Return the [x, y] coordinate for the center point of the cell that contains the specified text.  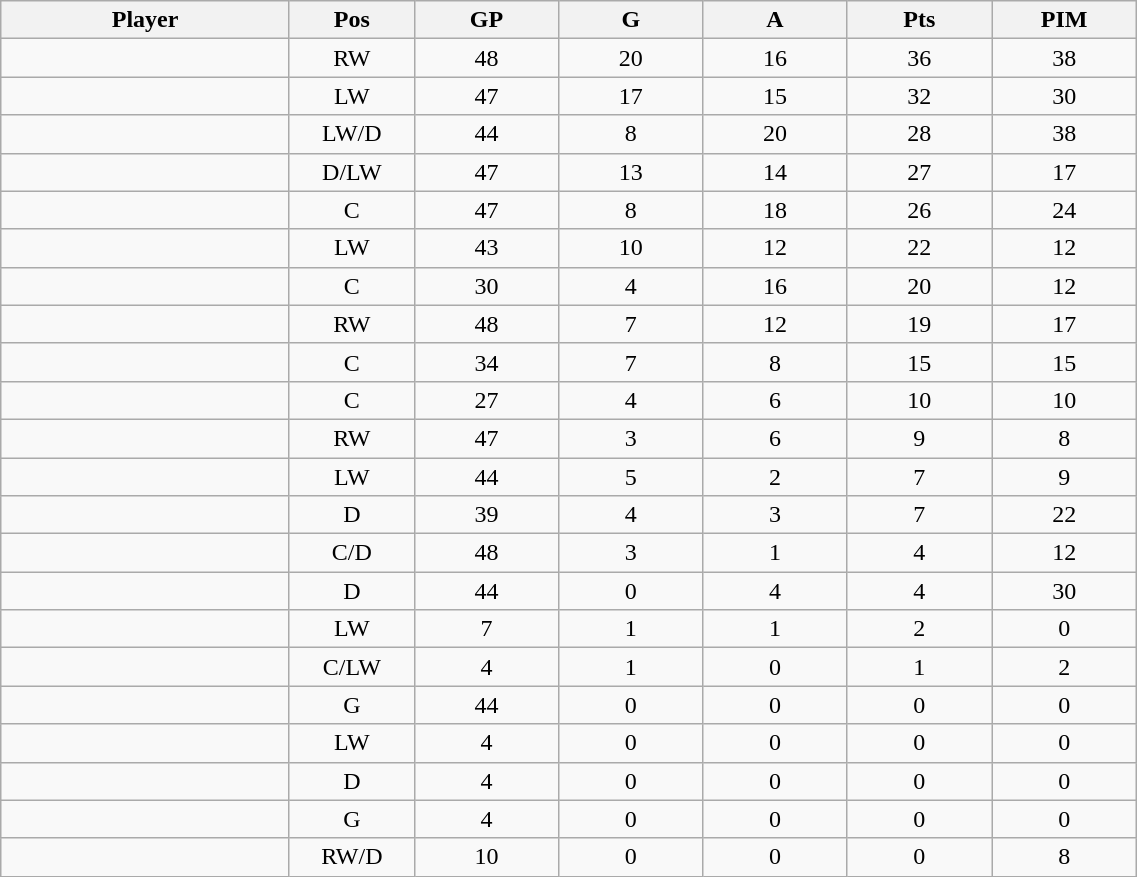
RW/D [352, 857]
34 [486, 362]
C/LW [352, 667]
36 [919, 58]
14 [775, 172]
5 [631, 477]
39 [486, 515]
43 [486, 248]
LW/D [352, 134]
24 [1064, 210]
Player [146, 20]
19 [919, 324]
32 [919, 96]
Pts [919, 20]
C/D [352, 553]
D/LW [352, 172]
13 [631, 172]
18 [775, 210]
28 [919, 134]
26 [919, 210]
GP [486, 20]
PIM [1064, 20]
Pos [352, 20]
A [775, 20]
